Return [X, Y] of the center of cell containing provided text 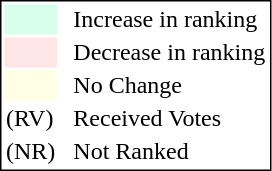
No Change [170, 85]
Received Votes [170, 119]
Increase in ranking [170, 19]
(RV) [30, 119]
Not Ranked [170, 151]
Decrease in ranking [170, 53]
(NR) [30, 151]
